Determine the (x, y) coordinate at the center of the cell enclosing the given text.  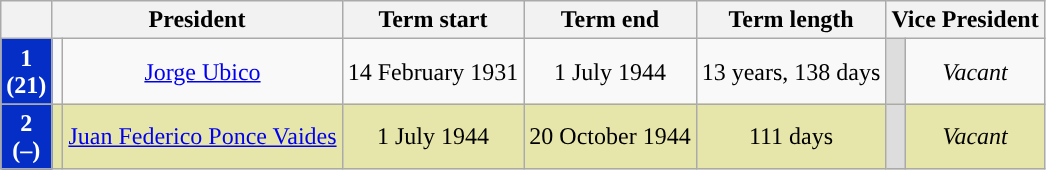
Juan Federico Ponce Vaides (202, 136)
Jorge Ubico (202, 72)
14 February 1931 (433, 72)
Term length (791, 20)
1(21) (26, 72)
Term end (610, 20)
13 years, 138 days (791, 72)
Term start (433, 20)
2(–) (26, 136)
President (197, 20)
20 October 1944 (610, 136)
111 days (791, 136)
Vice President (965, 20)
